For the text-containing cell, return its midpoint in (x, y) coordinate format. 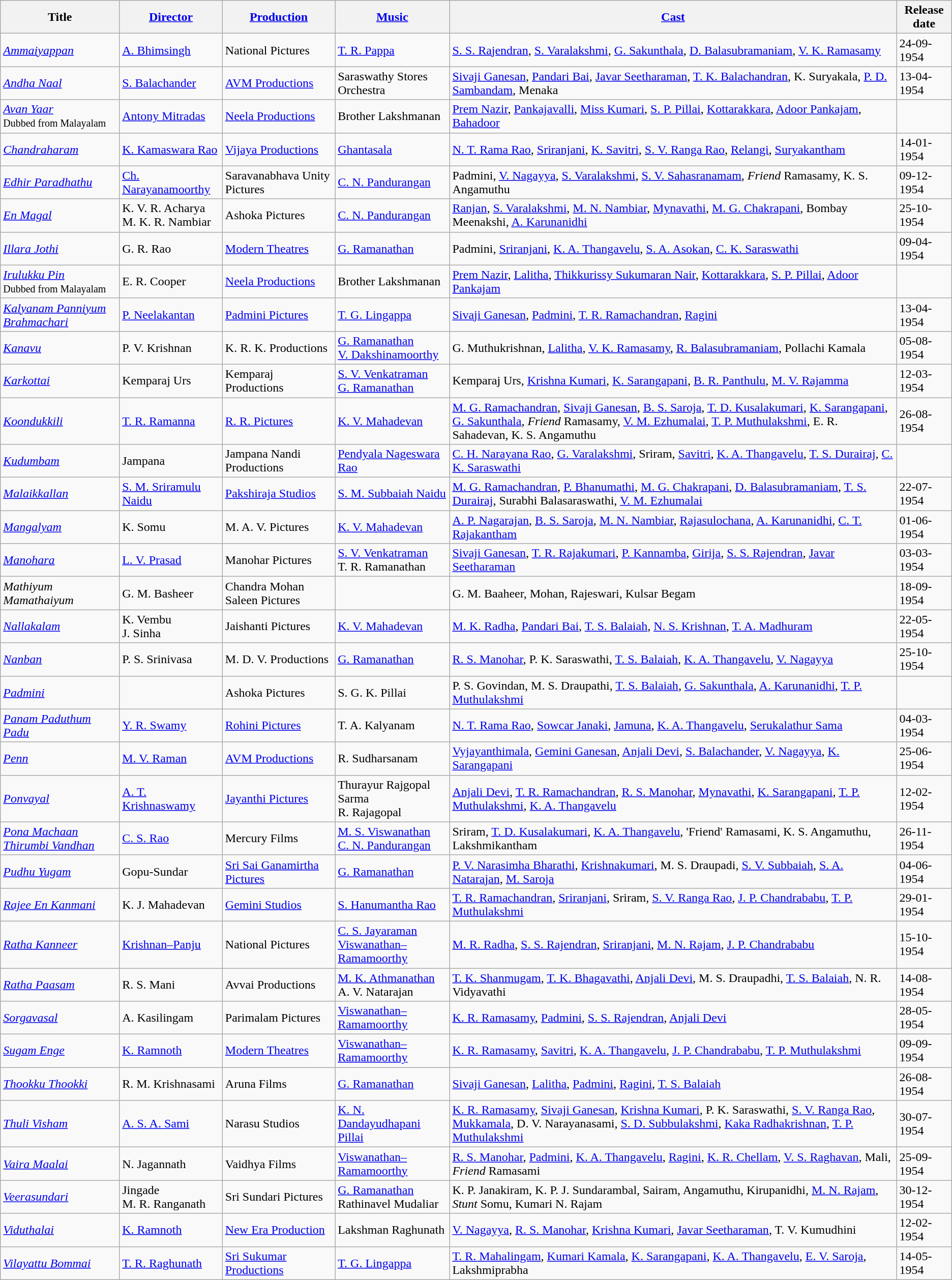
R. S. Mani (171, 985)
M. G. Ramachandran, P. Bhanumathi, M. G. Chakrapani, D. Balasubramaniam, T. S. Durairaj, Surabhi Balasaraswathi, V. M. Ezhumalai (673, 494)
R. S. Manohar, P. K. Saraswathi, T. S. Balaiah, K. A. Thangavelu, V. Nagayya (673, 659)
Lakshman Raghunath (393, 1230)
P. V. Krishnan (171, 348)
Production (279, 17)
Sorgavasal (60, 1018)
Vaidhya Films (279, 1164)
Vilayattu Bommai (60, 1263)
Sugam Enge (60, 1051)
C. S. JayaramanViswanathan–Ramamoorthy (393, 944)
Mathiyum Mamathaiyum (60, 593)
S. V. VenkatramanT. R. Ramanathan (393, 560)
G. RamanathanRathinavel Mudaliar (393, 1197)
K. N. Dandayudhapani Pillai (393, 1124)
N. Jagannath (171, 1164)
K. P. Janakiram, K. P. J. Sundarambal, Sairam, Angamuthu, Kirupanidhi, M. N. Rajam, Stunt Somu, Kumari N. Rajam (673, 1197)
K. R. K. Productions (279, 348)
Nallakalam (60, 627)
Viduthalai (60, 1230)
25-09-1954 (924, 1164)
Gopu-Sundar (171, 872)
Kemparaj Productions (279, 380)
K. R. Ramasamy, Padmini, S. S. Rajendran, Anjali Devi (673, 1018)
05-08-1954 (924, 348)
Avvai Productions (279, 985)
Manohara (60, 560)
Saraswathy Stores Orchestra (393, 83)
Rohini Pictures (279, 725)
M. S. ViswanathanC. N. Pandurangan (393, 838)
T. A. Kalyanam (393, 725)
Sri Sundari Pictures (279, 1197)
K. R. Ramasamy, Savitri, K. A. Thangavelu, J. P. Chandrababu, T. P. Muthulakshmi (673, 1051)
Jampana (171, 461)
Ammaiyappan (60, 50)
Kalyanam Panniyum Brahmachari (60, 314)
N. T. Rama Rao, Sriranjani, K. Savitri, S. V. Ranga Rao, Relangi, Suryakantham (673, 150)
Avan YaarDubbed from Malayalam (60, 116)
Kemparaj Urs (171, 380)
A. S. A. Sami (171, 1124)
Jampana Nandi Productions (279, 461)
C. H. Narayana Rao, G. Varalakshmi, Sriram, Savitri, K. A. Thangavelu, T. S. Durairaj, C. K. Saraswathi (673, 461)
Mangalyam (60, 527)
Padmini, Sriranjani, K. A. Thangavelu, S. A. Asokan, C. K. Saraswathi (673, 248)
04-06-1954 (924, 872)
22-07-1954 (924, 494)
22-05-1954 (924, 627)
09-09-1954 (924, 1051)
Antony Mitradas (171, 116)
P. V. Narasimha Bharathi, Krishnakumari, M. S. Draupadi, S. V. Subbaiah, S. A. Natarajan, M. Saroja (673, 872)
18-09-1954 (924, 593)
30-12-1954 (924, 1197)
Director (171, 17)
Chandra Mohan Saleen Pictures (279, 593)
G. Muthukrishnan, Lalitha, V. K. Ramasamy, R. Balasubramaniam, Pollachi Kamala (673, 348)
Saravanabhava Unity Pictures (279, 182)
S. M. Sriramulu Naidu (171, 494)
28-05-1954 (924, 1018)
Prem Nazir, Lalitha, Thikkurissy Sukumaran Nair, Kottarakkara, S. P. Pillai, Adoor Pankajam (673, 282)
Kanavu (60, 348)
14-08-1954 (924, 985)
M. R. Radha, S. S. Rajendran, Sriranjani, M. N. Rajam, J. P. Chandrababu (673, 944)
JingadeM. R. Ranganath (171, 1197)
Sivaji Ganesan, Padmini, T. R. Ramachandran, Ragini (673, 314)
Sivaji Ganesan, T. R. Rajakumari, P. Kannamba, Girija, S. S. Rajendran, Javar Seetharaman (673, 560)
03-03-1954 (924, 560)
12-03-1954 (924, 380)
G. M. Basheer (171, 593)
T. R. Raghunath (171, 1263)
Sivaji Ganesan, Lalitha, Padmini, Ragini, T. S. Balaiah (673, 1084)
26-11-1954 (924, 838)
Veerasundari (60, 1197)
Jayanthi Pictures (279, 798)
G. M. Baaheer, Mohan, Rajeswari, Kulsar Begam (673, 593)
Ponvayal (60, 798)
24-09-1954 (924, 50)
S. V. VenkatramanG. Ramanathan (393, 380)
T. R. Ramanna (171, 421)
Penn (60, 759)
K. J. Mahadevan (171, 904)
M. K. AthmanathanA. V. Natarajan (393, 985)
M. V. Raman (171, 759)
A. Bhimsingh (171, 50)
14-01-1954 (924, 150)
Kudumbam (60, 461)
S. S. Rajendran, S. Varalakshmi, G. Sakunthala, D. Balasubramaniam, V. K. Ramasamy (673, 50)
Pudhu Yugam (60, 872)
04-03-1954 (924, 725)
Title (60, 17)
Sivaji Ganesan, Pandari Bai, Javar Seetharaman, T. K. Balachandran, K. Suryakala, P. D. Sambandam, Menaka (673, 83)
R. Sudharsanam (393, 759)
V. Nagayya, R. S. Manohar, Krishna Kumari, Javar Seetharaman, T. V. Kumudhini (673, 1230)
New Era Production (279, 1230)
A. Kasilingam (171, 1018)
P. S. Srinivasa (171, 659)
Ranjan, S. Varalakshmi, M. N. Nambiar, Mynavathi, M. G. Chakrapani, Bombay Meenakshi, A. Karunanidhi (673, 216)
S. G. K. Pillai (393, 693)
Mercury Films (279, 838)
E. R. Cooper (171, 282)
Karkottai (60, 380)
R. S. Manohar, Padmini, K. A. Thangavelu, Ragini, K. R. Chellam, V. S. Raghavan, Mali, Friend Ramasami (673, 1164)
Jaishanti Pictures (279, 627)
Ratha Paasam (60, 985)
Prem Nazir, Pankajavalli, Miss Kumari, S. P. Pillai, Kottarakkara, Adoor Pankajam, Bahadoor (673, 116)
Andha Naal (60, 83)
M. A. V. Pictures (279, 527)
A. P. Nagarajan, B. S. Saroja, M. N. Nambiar, Rajasulochana, A. Karunanidhi, C. T. Rajakantham (673, 527)
Malaikkallan (60, 494)
G. RamanathanV. Dakshinamoorthy (393, 348)
Aruna Films (279, 1084)
C. S. Rao (171, 838)
Sri Sai Ganamirtha Pictures (279, 872)
M. D. V. Productions (279, 659)
Y. R. Swamy (171, 725)
Anjali Devi, T. R. Ramachandran, R. S. Manohar, Mynavathi, K. Sarangapani, T. P. Muthulakshmi, K. A. Thangavelu (673, 798)
Nanban (60, 659)
Edhir Paradhathu (60, 182)
Chandraharam (60, 150)
S. M. Subbaiah Naidu (393, 494)
G. R. Rao (171, 248)
Sriram, T. D. Kusalakumari, K. A. Thangavelu, 'Friend' Ramasami, K. S. Angamuthu, Lakshmikantham (673, 838)
Manohar Pictures (279, 560)
T. R. Ramachandran, Sriranjani, Sriram, S. V. Ranga Rao, J. P. Chandrababu, T. P. Muthulakshmi (673, 904)
Pona Machaan Thirumbi Vandhan (60, 838)
K. VembuJ. Sinha (171, 627)
Irulukku PinDubbed from Malayalam (60, 282)
M. K. Radha, Pandari Bai, T. S. Balaiah, N. S. Krishnan, T. A. Madhuram (673, 627)
Krishnan–Panju (171, 944)
Panam Paduthum Padu (60, 725)
Cast (673, 17)
Release date (924, 17)
30-07-1954 (924, 1124)
Thurayur Rajgopal SarmaR. Rajagopal (393, 798)
T. R. Pappa (393, 50)
R. R. Pictures (279, 421)
Padmini (60, 693)
Illara Jothi (60, 248)
Padmini, V. Nagayya, S. Varalakshmi, S. V. Sahasranamam, Friend Ramasamy, K. S. Angamuthu (673, 182)
Parimalam Pictures (279, 1018)
29-01-1954 (924, 904)
P. S. Govindan, M. S. Draupathi, T. S. Balaiah, G. Sakunthala, A. Karunanidhi, T. P. Muthulakshmi (673, 693)
25-06-1954 (924, 759)
Thuli Visham (60, 1124)
Vijaya Productions (279, 150)
Gemini Studios (279, 904)
Vyjayanthimala, Gemini Ganesan, Anjali Devi, S. Balachander, V. Nagayya, K. Sarangapani (673, 759)
T. R. Mahalingam, Kumari Kamala, K. Sarangapani, K. A. Thangavelu, E. V. Saroja, Lakshmiprabha (673, 1263)
L. V. Prasad (171, 560)
Ch. Narayanamoorthy (171, 182)
K. Somu (171, 527)
K. Kamaswara Rao (171, 150)
09-12-1954 (924, 182)
Narasu Studios (279, 1124)
T. K. Shanmugam, T. K. Bhagavathi, Anjali Devi, M. S. Draupadhi, T. S. Balaiah, N. R. Vidyavathi (673, 985)
P. Neelakantan (171, 314)
Thookku Thookki (60, 1084)
Ratha Kanneer (60, 944)
01-06-1954 (924, 527)
09-04-1954 (924, 248)
Koondukkili (60, 421)
Rajee En Kanmani (60, 904)
Kemparaj Urs, Krishna Kumari, K. Sarangapani, B. R. Panthulu, M. V. Rajamma (673, 380)
A. T. Krishnaswamy (171, 798)
15-10-1954 (924, 944)
R. M. Krishnasami (171, 1084)
Sri Sukumar Productions (279, 1263)
N. T. Rama Rao, Sowcar Janaki, Jamuna, K. A. Thangavelu, Serukalathur Sama (673, 725)
S. Hanumantha Rao (393, 904)
Pakshiraja Studios (279, 494)
K. V. R. AcharyaM. K. R. Nambiar (171, 216)
Padmini Pictures (279, 314)
14-05-1954 (924, 1263)
Music (393, 17)
En Magal (60, 216)
S. Balachander (171, 83)
Pendyala Nageswara Rao (393, 461)
Ghantasala (393, 150)
Vaira Maalai (60, 1164)
